Identify which cell holds the provided text, then report its (x, y) central coordinate. 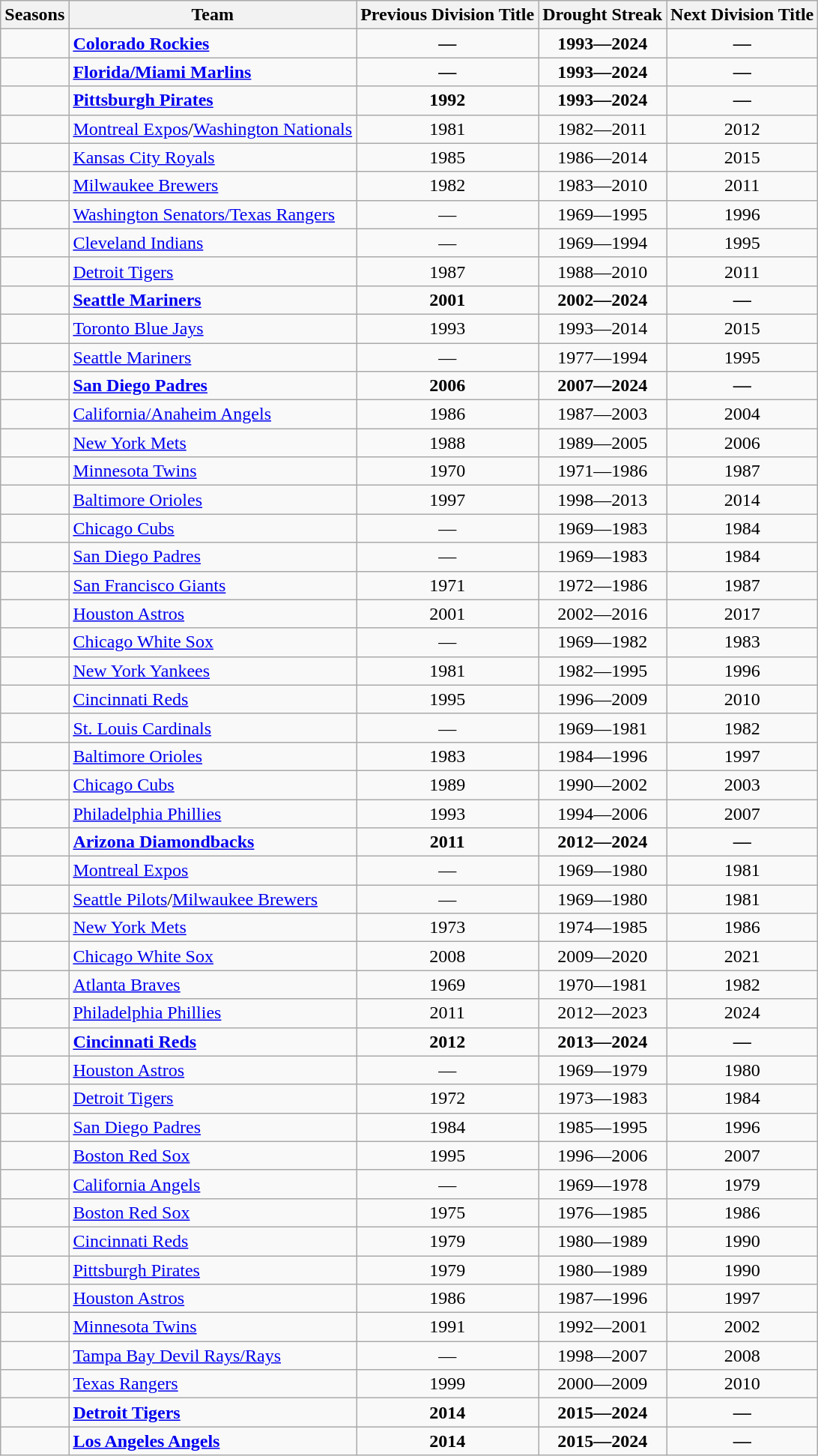
1982—2011 (602, 129)
Arizona Diamondbacks (213, 842)
New York Yankees (213, 671)
Montreal Expos (213, 871)
Kansas City Royals (213, 157)
1970—1981 (602, 985)
Colorado Rockies (213, 43)
1980 (742, 1070)
1989 (448, 785)
1969—1979 (602, 1070)
Florida/Miami Marlins (213, 72)
1985—1995 (602, 1127)
1984—1996 (602, 756)
1992 (448, 100)
1994—2006 (602, 813)
2021 (742, 956)
San Francisco Giants (213, 585)
Tampa Bay Devil Rays/Rays (213, 1356)
2017 (742, 614)
Los Angeles Angels (213, 1441)
1990—2002 (602, 785)
2003 (742, 785)
1986—2014 (602, 157)
2002—2016 (602, 614)
Cleveland Indians (213, 243)
Texas Rangers (213, 1384)
1972 (448, 1099)
1982—1995 (602, 671)
2009—2020 (602, 956)
1996—2009 (602, 699)
California Angels (213, 1184)
1988 (448, 443)
2013—2024 (602, 1042)
1991 (448, 1327)
1972—1986 (602, 585)
California/Anaheim Angels (213, 414)
1970 (448, 471)
1988—2010 (602, 271)
Seattle Pilots/Milwaukee Brewers (213, 899)
1973—1983 (602, 1099)
1969—1994 (602, 243)
1998—2007 (602, 1356)
Washington Senators/Texas Rangers (213, 214)
1971—1986 (602, 471)
1969—1981 (602, 728)
2012—2023 (602, 1013)
1974—1985 (602, 928)
1992—2001 (602, 1327)
Previous Division Title (448, 15)
Toronto Blue Jays (213, 328)
2012—2024 (602, 842)
2000—2009 (602, 1384)
2002 (742, 1327)
1969—1978 (602, 1184)
Drought Streak (602, 15)
Atlanta Braves (213, 985)
1969—1995 (602, 214)
1999 (448, 1384)
1969—1982 (602, 642)
1973 (448, 928)
1976—1985 (602, 1212)
1993—2014 (602, 328)
2007—2024 (602, 386)
Seasons (34, 15)
2024 (742, 1013)
1969 (448, 985)
Next Division Title (742, 15)
Team (213, 15)
St. Louis Cardinals (213, 728)
1987—1996 (602, 1299)
1975 (448, 1212)
1996—2006 (602, 1156)
1977—1994 (602, 357)
1971 (448, 585)
1985 (448, 157)
2004 (742, 414)
2002—2024 (602, 300)
Milwaukee Brewers (213, 186)
1987—2003 (602, 414)
1989—2005 (602, 443)
Montreal Expos/Washington Nationals (213, 129)
1983—2010 (602, 186)
1998—2013 (602, 500)
